Search for the cell housing the specified text and yield its [X, Y] center coordinate. 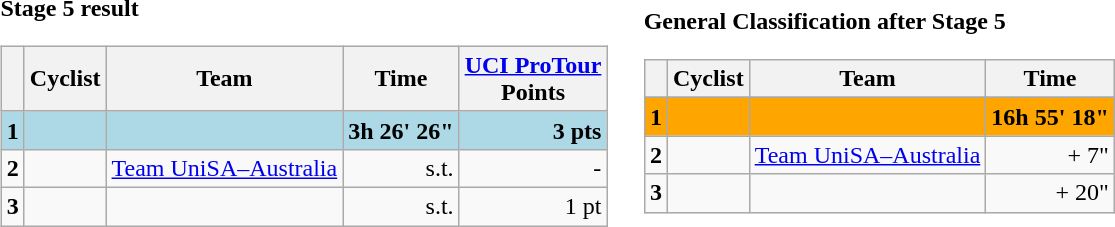
1 pt [533, 206]
+ 7" [1050, 155]
UCI ProTourPoints [533, 78]
16h 55' 18" [1050, 117]
- [533, 168]
+ 20" [1050, 193]
3h 26' 26" [401, 130]
3 pts [533, 130]
